Locate the cell with the specified text and output its (X, Y) center coordinate. 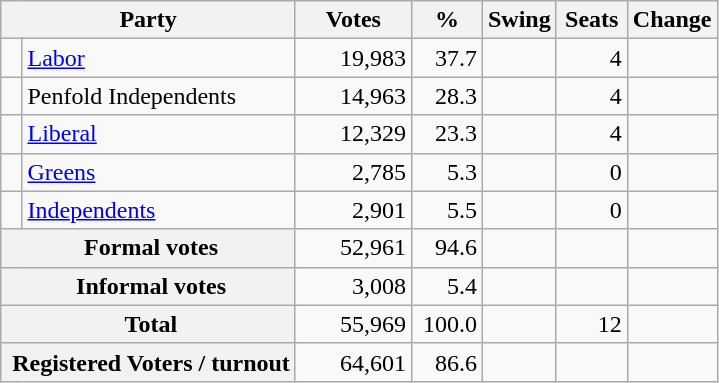
100.0 (446, 324)
Formal votes (148, 248)
2,901 (353, 210)
Party (148, 20)
14,963 (353, 96)
12 (592, 324)
64,601 (353, 362)
Votes (353, 20)
Seats (592, 20)
3,008 (353, 286)
5.4 (446, 286)
Informal votes (148, 286)
Penfold Independents (158, 96)
Independents (158, 210)
94.6 (446, 248)
12,329 (353, 134)
5.5 (446, 210)
55,969 (353, 324)
% (446, 20)
Total (148, 324)
19,983 (353, 58)
28.3 (446, 96)
Change (672, 20)
Greens (158, 172)
86.6 (446, 362)
52,961 (353, 248)
5.3 (446, 172)
Swing (519, 20)
Liberal (158, 134)
2,785 (353, 172)
Labor (158, 58)
Registered Voters / turnout (148, 362)
23.3 (446, 134)
37.7 (446, 58)
